Find where the given text appears and provide that cell's center as (X, Y) coordinate. 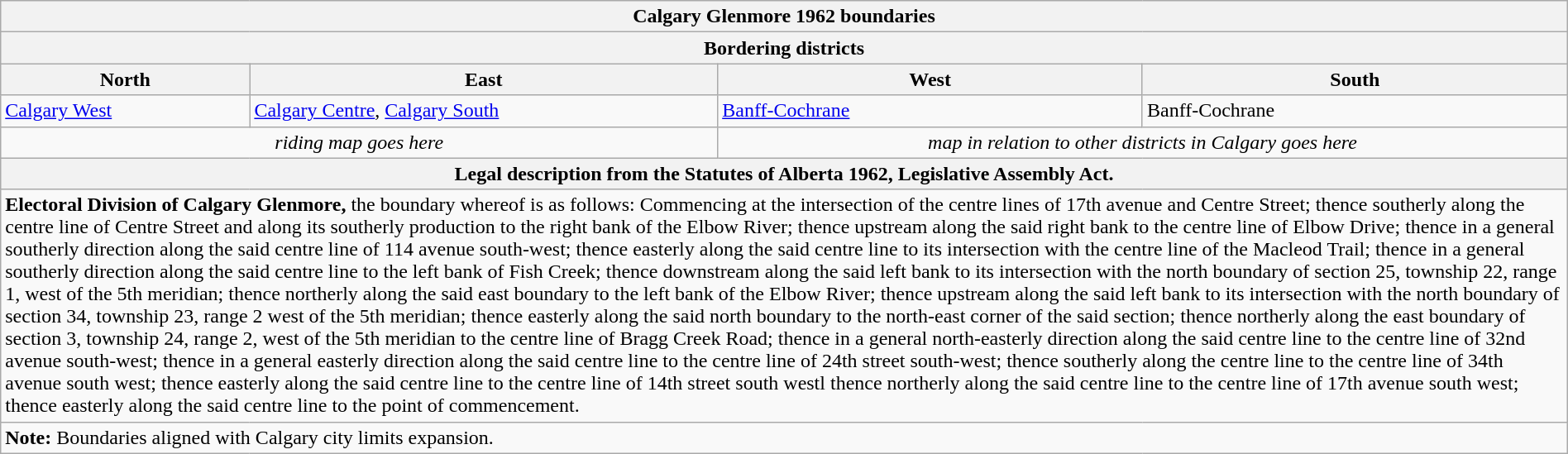
Legal description from the Statutes of Alberta 1962, Legislative Assembly Act. (784, 174)
South (1355, 79)
Calgary Centre, Calgary South (484, 111)
Calgary Glenmore 1962 boundaries (784, 17)
map in relation to other districts in Calgary goes here (1143, 142)
Bordering districts (784, 48)
North (126, 79)
Note: Boundaries aligned with Calgary city limits expansion. (784, 437)
West (930, 79)
East (484, 79)
Calgary West (126, 111)
riding map goes here (359, 142)
